Scan for the cell matching the given text and deliver its (x, y) coordinate at center. 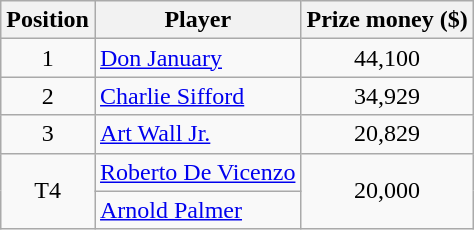
Roberto De Vicenzo (197, 172)
Arnold Palmer (197, 210)
44,100 (387, 58)
20,000 (387, 191)
T4 (48, 191)
34,929 (387, 96)
3 (48, 134)
20,829 (387, 134)
Don January (197, 58)
Position (48, 20)
Art Wall Jr. (197, 134)
1 (48, 58)
2 (48, 96)
Player (197, 20)
Prize money ($) (387, 20)
Charlie Sifford (197, 96)
